Return (X, Y) of the center of cell containing provided text 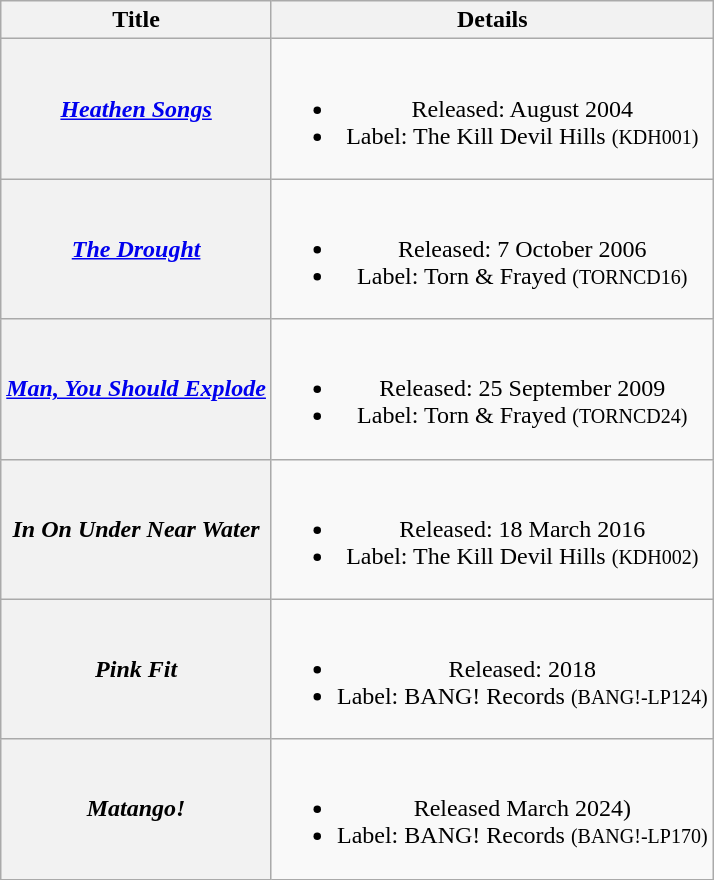
Heathen Songs (136, 109)
Pink Fit (136, 669)
The Drought (136, 249)
Matango! (136, 809)
Released: 25 September 2009Label: Torn & Frayed (TORNCD24) (492, 389)
Title (136, 20)
Details (492, 20)
Released: 18 March 2016Label: The Kill Devil Hills (KDH002) (492, 529)
Released March 2024)Label: BANG! Records (BANG!-LP170) (492, 809)
Released: 2018Label: BANG! Records (BANG!-LP124) (492, 669)
Released: 7 October 2006Label: Torn & Frayed (TORNCD16) (492, 249)
In On Under Near Water (136, 529)
Man, You Should Explode (136, 389)
Released: August 2004Label: The Kill Devil Hills (KDH001) (492, 109)
